For the text-containing cell, return its midpoint in [X, Y] coordinate format. 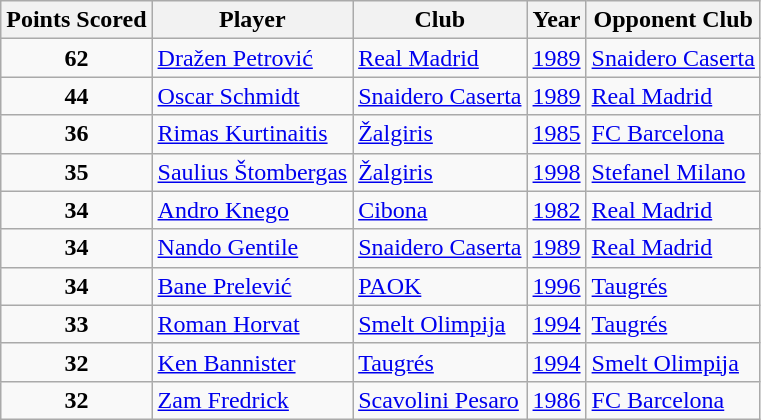
Zam Fredrick [252, 400]
Scavolini Pesaro [440, 400]
Club [440, 20]
PAOK [440, 286]
62 [76, 58]
44 [76, 96]
Bane Prelević [252, 286]
Cibona [440, 210]
Year [556, 20]
Andro Knego [252, 210]
1996 [556, 286]
Nando Gentile [252, 248]
1982 [556, 210]
Saulius Štombergas [252, 172]
1985 [556, 134]
36 [76, 134]
1998 [556, 172]
35 [76, 172]
Roman Horvat [252, 324]
33 [76, 324]
Stefanel Milano [673, 172]
Oscar Schmidt [252, 96]
Rimas Kurtinaitis [252, 134]
Opponent Club [673, 20]
Points Scored [76, 20]
Ken Bannister [252, 362]
Dražen Petrović [252, 58]
Player [252, 20]
1986 [556, 400]
